Capture the cell that displays the provided text and extract its (x, y) central coordinate. 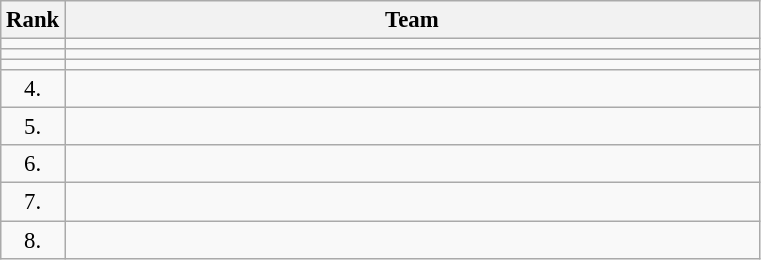
7. (33, 202)
8. (33, 240)
4. (33, 89)
6. (33, 165)
5. (33, 127)
Team (412, 20)
Rank (33, 20)
